Return the (x, y) coordinate for the center point of the cell that contains the specified text.  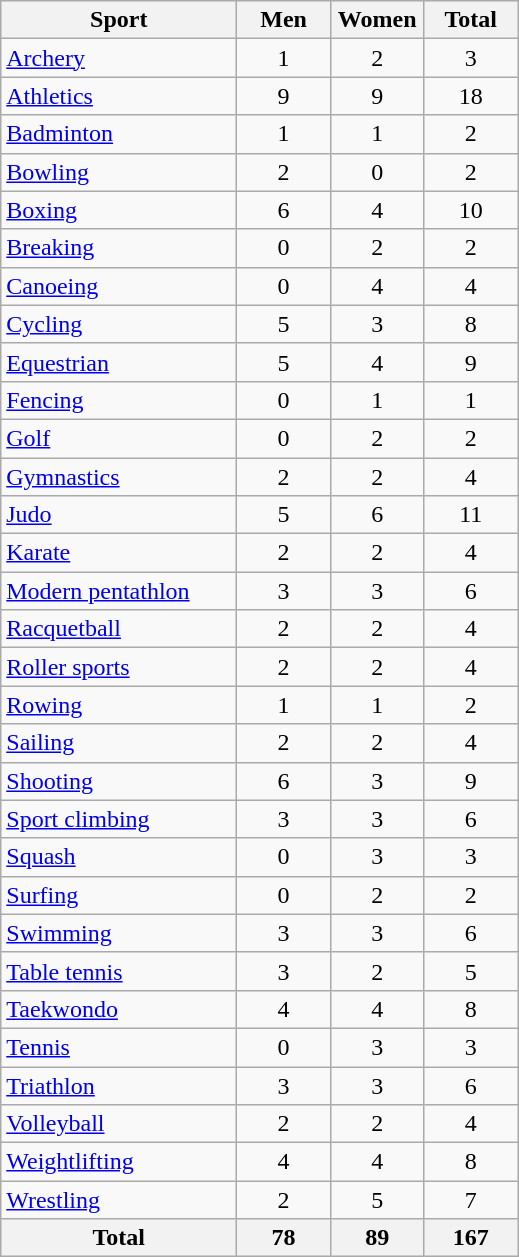
Triathlon (119, 1085)
Swimming (119, 933)
Men (284, 20)
Sport climbing (119, 819)
Karate (119, 553)
Canoeing (119, 286)
Rowing (119, 705)
10 (471, 210)
18 (471, 96)
Tennis (119, 1047)
Cycling (119, 324)
Volleyball (119, 1124)
Equestrian (119, 362)
Judo (119, 515)
Fencing (119, 400)
11 (471, 515)
Women (377, 20)
Badminton (119, 134)
Table tennis (119, 971)
Weightlifting (119, 1162)
89 (377, 1238)
Breaking (119, 248)
Athletics (119, 96)
Wrestling (119, 1200)
Sport (119, 20)
Roller sports (119, 667)
Sailing (119, 743)
Modern pentathlon (119, 591)
Bowling (119, 172)
Golf (119, 438)
Surfing (119, 895)
Archery (119, 58)
Racquetball (119, 629)
Taekwondo (119, 1009)
Squash (119, 857)
Gymnastics (119, 477)
167 (471, 1238)
Boxing (119, 210)
Shooting (119, 781)
78 (284, 1238)
7 (471, 1200)
